Provide the (x, y) coordinate of the cell's center where the given text is located.  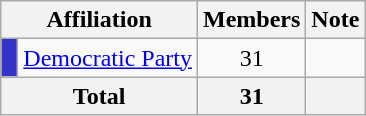
Total (100, 96)
Affiliation (100, 20)
Democratic Party (108, 58)
Members (251, 20)
Note (336, 20)
